Output the (x, y) coordinate of the center of the cell containing the given text.  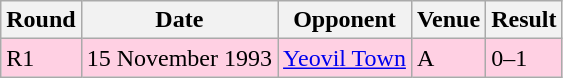
Round (41, 20)
Date (179, 20)
Venue (448, 20)
Result (524, 20)
0–1 (524, 58)
R1 (41, 58)
A (448, 58)
Opponent (345, 20)
Yeovil Town (345, 58)
15 November 1993 (179, 58)
